Locate the cell with the specified text and output its (x, y) center coordinate. 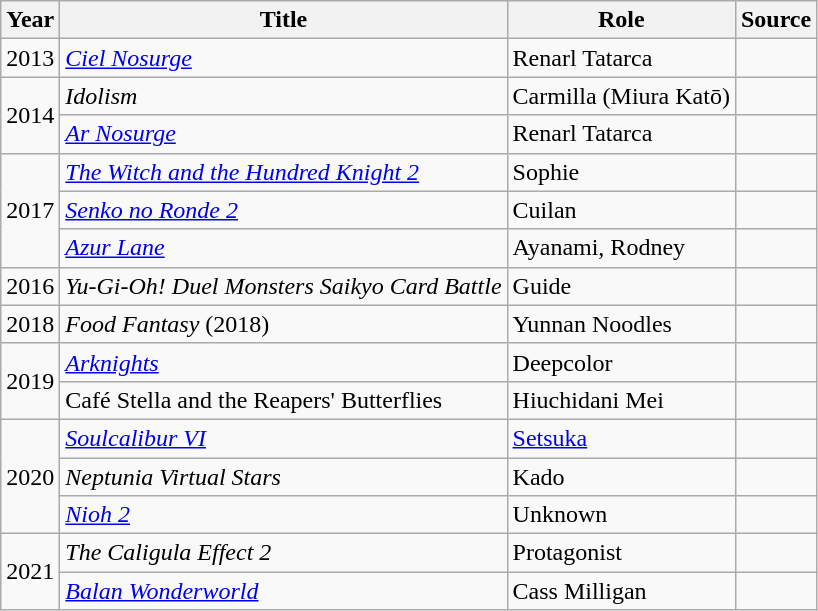
2016 (30, 286)
Balan Wonderworld (284, 591)
Source (776, 20)
2017 (30, 210)
Hiuchidani Mei (621, 400)
Azur Lane (284, 248)
2014 (30, 115)
Year (30, 20)
Role (621, 20)
Kado (621, 477)
2013 (30, 58)
Yu-Gi-Oh! Duel Monsters Saikyo Card Battle (284, 286)
2020 (30, 476)
2018 (30, 324)
Cuilan (621, 210)
Idolism (284, 96)
Unknown (621, 515)
Setsuka (621, 438)
Ciel Nosurge (284, 58)
The Witch and the Hundred Knight 2 (284, 172)
Ayanami, Rodney (621, 248)
Food Fantasy (2018) (284, 324)
Ar Nosurge (284, 134)
Guide (621, 286)
Soulcalibur VI (284, 438)
Deepcolor (621, 362)
Yunnan Noodles (621, 324)
Café Stella and the Reapers' Butterflies (284, 400)
Sophie (621, 172)
Cass Milligan (621, 591)
Nioh 2 (284, 515)
Neptunia Virtual Stars (284, 477)
2019 (30, 381)
Carmilla (Miura Katō) (621, 96)
The Caligula Effect 2 (284, 553)
2021 (30, 572)
Arknights (284, 362)
Protagonist (621, 553)
Title (284, 20)
Senko no Ronde 2 (284, 210)
